Output the [x, y] coordinate of the center of the cell containing the given text.  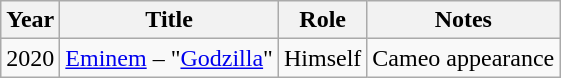
Notes [464, 20]
Eminem – "Godzilla" [170, 58]
Cameo appearance [464, 58]
2020 [30, 58]
Year [30, 20]
Role [322, 20]
Himself [322, 58]
Title [170, 20]
